Scan for the cell matching the given text and deliver its (x, y) coordinate at center. 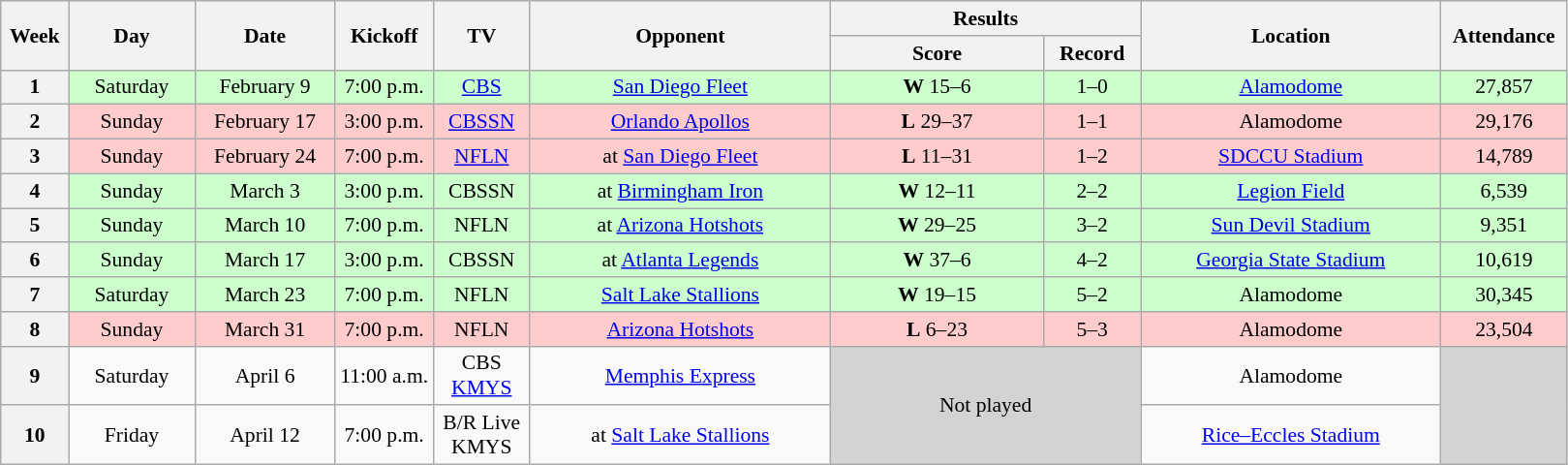
SDCCU Stadium (1291, 157)
6,539 (1504, 191)
at Birmingham Iron (680, 191)
at Salt Lake Stallions (680, 436)
1 (35, 87)
Kickoff (384, 35)
3 (35, 157)
Georgia State Stadium (1291, 261)
29,176 (1504, 122)
27,857 (1504, 87)
14,789 (1504, 157)
at Arizona Hotshots (680, 226)
8 (35, 329)
March 10 (265, 226)
Sun Devil Stadium (1291, 226)
W 19–15 (937, 294)
W 37–6 (937, 261)
B/R LiveKMYS (481, 436)
Week (35, 35)
Rice–Eccles Stadium (1291, 436)
30,345 (1504, 294)
Legion Field (1291, 191)
March 17 (265, 261)
2 (35, 122)
23,504 (1504, 329)
Day (132, 35)
Results (985, 18)
9,351 (1504, 226)
Date (265, 35)
L 29–37 (937, 122)
4 (35, 191)
April 12 (265, 436)
CBS (481, 87)
March 23 (265, 294)
Opponent (680, 35)
3–2 (1092, 226)
W 29–25 (937, 226)
at Atlanta Legends (680, 261)
4–2 (1092, 261)
9 (35, 376)
7 (35, 294)
11:00 a.m. (384, 376)
Salt Lake Stallions (680, 294)
February 9 (265, 87)
Not played (985, 405)
March 3 (265, 191)
Record (1092, 53)
Arizona Hotshots (680, 329)
Friday (132, 436)
February 17 (265, 122)
L 11–31 (937, 157)
6 (35, 261)
5 (35, 226)
1–0 (1092, 87)
Attendance (1504, 35)
San Diego Fleet (680, 87)
Memphis Express (680, 376)
5–2 (1092, 294)
Score (937, 53)
10,619 (1504, 261)
April 6 (265, 376)
1–1 (1092, 122)
W 15–6 (937, 87)
February 24 (265, 157)
March 31 (265, 329)
L 6–23 (937, 329)
1–2 (1092, 157)
at San Diego Fleet (680, 157)
TV (481, 35)
2–2 (1092, 191)
CBSKMYS (481, 376)
5–3 (1092, 329)
Orlando Apollos (680, 122)
W 12–11 (937, 191)
Location (1291, 35)
10 (35, 436)
